Pinpoint the cell where the given text exists, returning its [x, y] midpoint coordinate. 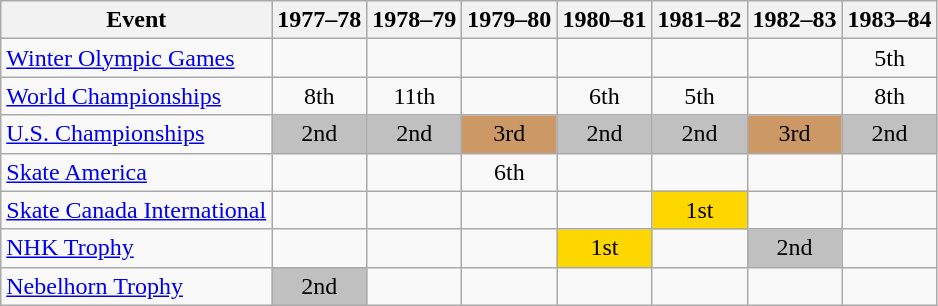
1979–80 [510, 20]
11th [414, 96]
1977–78 [320, 20]
1978–79 [414, 20]
Winter Olympic Games [136, 58]
1981–82 [700, 20]
Skate Canada International [136, 210]
1983–84 [890, 20]
Nebelhorn Trophy [136, 286]
NHK Trophy [136, 248]
U.S. Championships [136, 134]
1980–81 [604, 20]
Skate America [136, 172]
World Championships [136, 96]
Event [136, 20]
1982–83 [794, 20]
